Capture the cell that displays the provided text and extract its (x, y) central coordinate. 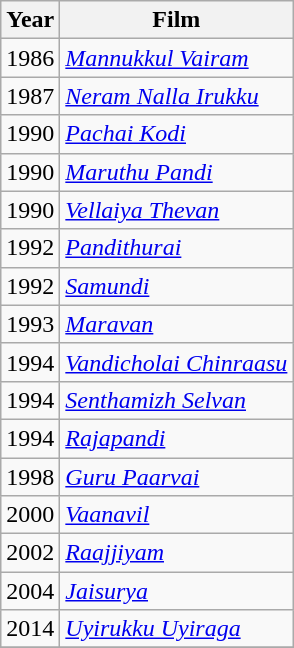
1993 (30, 324)
1998 (30, 477)
1986 (30, 58)
2002 (30, 553)
Raajjiyam (176, 553)
Neram Nalla Irukku (176, 96)
2014 (30, 629)
Samundi (176, 286)
1987 (30, 96)
Maravan (176, 324)
Vellaiya Thevan (176, 210)
Vaanavil (176, 515)
Year (30, 20)
Uyirukku Uyiraga (176, 629)
Senthamizh Selvan (176, 400)
2004 (30, 591)
Jaisurya (176, 591)
Pachai Kodi (176, 134)
Mannukkul Vairam (176, 58)
2000 (30, 515)
Film (176, 20)
Vandicholai Chinraasu (176, 362)
Rajapandi (176, 438)
Guru Paarvai (176, 477)
Pandithurai (176, 248)
Maruthu Pandi (176, 172)
